Scan for the cell matching the given text and deliver its [x, y] coordinate at center. 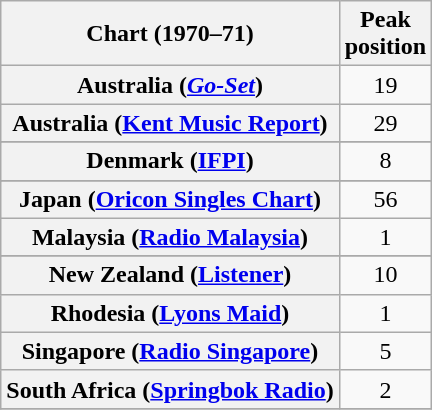
Japan (Oricon Singles Chart) [170, 199]
Peakposition [385, 34]
Chart (1970–71) [170, 34]
5 [385, 351]
Denmark (IFPI) [170, 161]
8 [385, 161]
29 [385, 123]
South Africa (Springbok Radio) [170, 389]
Australia (Go-Set) [170, 85]
Malaysia (Radio Malaysia) [170, 237]
Australia (Kent Music Report) [170, 123]
2 [385, 389]
New Zealand (Listener) [170, 275]
10 [385, 275]
19 [385, 85]
Singapore (Radio Singapore) [170, 351]
56 [385, 199]
Rhodesia (Lyons Maid) [170, 313]
